Determine the (x, y) coordinate at the center of the cell enclosing the given text.  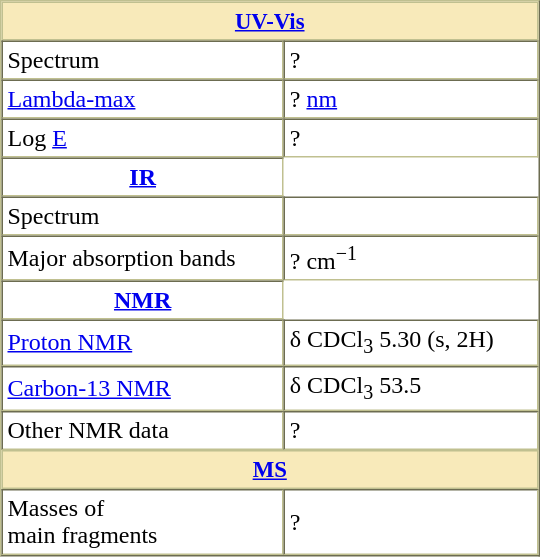
Lambda-max (143, 100)
NMR (143, 300)
Major absorption bands (143, 258)
Other NMR data (143, 430)
? nm (411, 100)
Proton NMR (143, 342)
δ CDCl3 5.30 (s, 2H) (411, 342)
Log Ε (143, 138)
IR (143, 178)
δ CDCl3 53.5 (411, 388)
? cm−1 (411, 258)
Carbon-13 NMR (143, 388)
MS (270, 470)
UV-Vis (270, 22)
Masses of main fragments (143, 522)
